Provide the (x, y) coordinate of the cell's center where the given text is located.  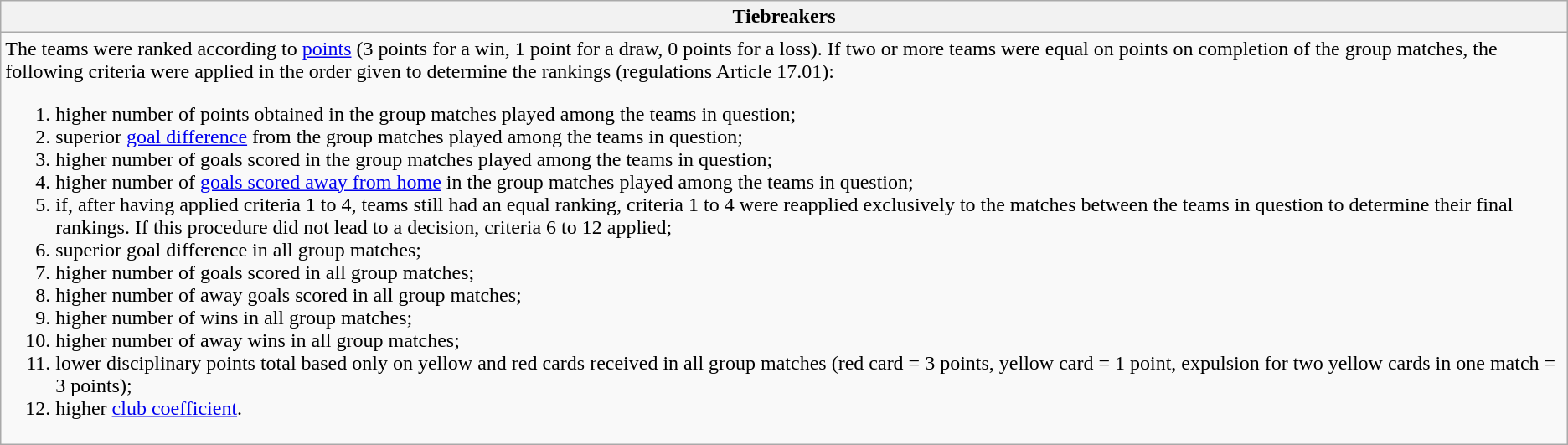
Tiebreakers (784, 17)
